Output the (X, Y) coordinate of the center of the cell containing the given text.  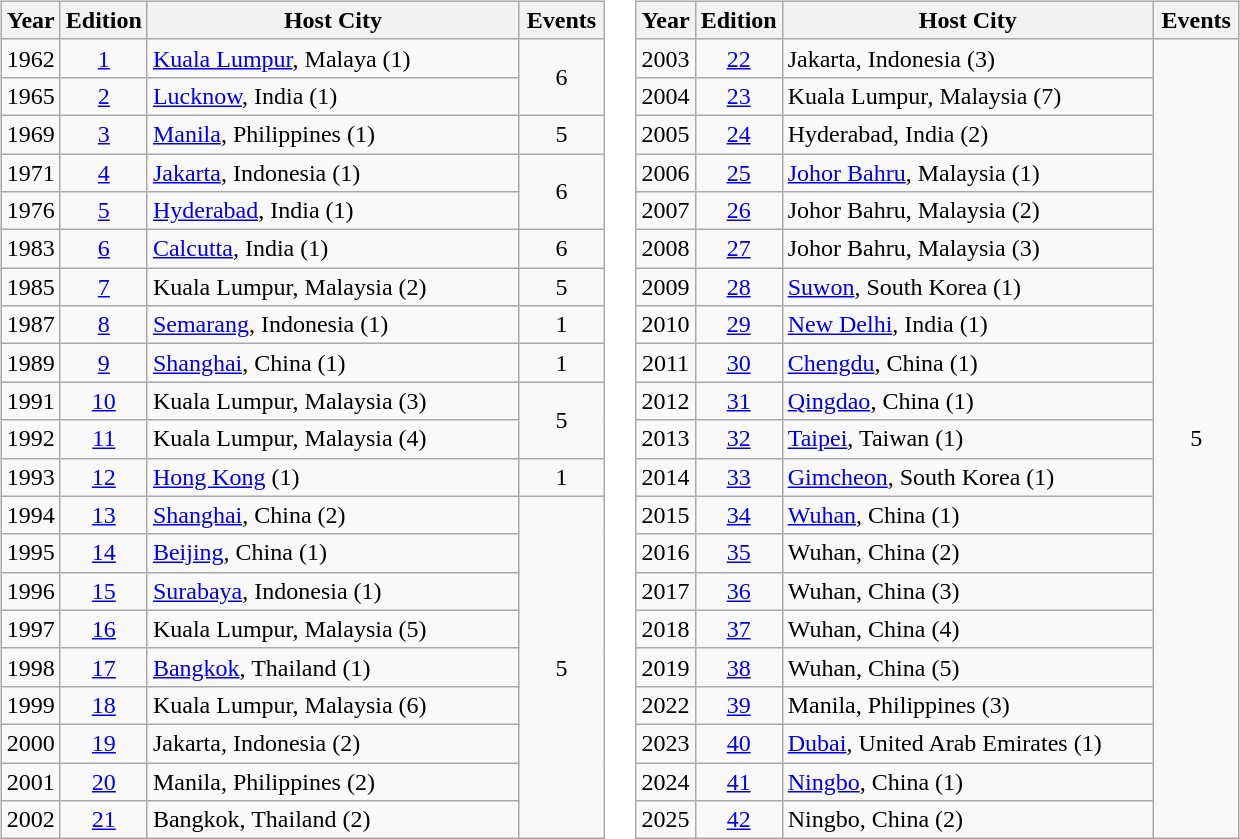
2016 (666, 553)
2015 (666, 515)
13 (104, 515)
2022 (666, 705)
34 (738, 515)
Suwon, South Korea (1) (968, 287)
Hong Kong (1) (332, 477)
Ningbo, China (2) (968, 820)
22 (738, 58)
Kuala Lumpur, Malaysia (5) (332, 629)
1987 (30, 325)
2009 (666, 287)
Manila, Philippines (1) (332, 134)
Beijing, China (1) (332, 553)
26 (738, 211)
Surabaya, Indonesia (1) (332, 591)
42 (738, 820)
2024 (666, 781)
2 (104, 96)
23 (738, 96)
2002 (30, 820)
1995 (30, 553)
1989 (30, 363)
16 (104, 629)
Taipei, Taiwan (1) (968, 439)
7 (104, 287)
28 (738, 287)
1998 (30, 667)
1994 (30, 515)
2007 (666, 211)
Shanghai, China (1) (332, 363)
40 (738, 743)
21 (104, 820)
14 (104, 553)
Calcutta, India (1) (332, 249)
2023 (666, 743)
25 (738, 173)
15 (104, 591)
1976 (30, 211)
Jakarta, Indonesia (1) (332, 173)
New Delhi, India (1) (968, 325)
1965 (30, 96)
2011 (666, 363)
2008 (666, 249)
1991 (30, 401)
Johor Bahru, Malaysia (3) (968, 249)
2017 (666, 591)
2006 (666, 173)
2025 (666, 820)
4 (104, 173)
38 (738, 667)
Kuala Lumpur, Malaysia (6) (332, 705)
Bangkok, Thailand (1) (332, 667)
29 (738, 325)
30 (738, 363)
2003 (666, 58)
11 (104, 439)
Wuhan, China (3) (968, 591)
Wuhan, China (2) (968, 553)
Hyderabad, India (1) (332, 211)
12 (104, 477)
2018 (666, 629)
2000 (30, 743)
9 (104, 363)
27 (738, 249)
1992 (30, 439)
1996 (30, 591)
1985 (30, 287)
3 (104, 134)
Wuhan, China (1) (968, 515)
2013 (666, 439)
Wuhan, China (4) (968, 629)
20 (104, 781)
Shanghai, China (2) (332, 515)
Wuhan, China (5) (968, 667)
1993 (30, 477)
8 (104, 325)
24 (738, 134)
2019 (666, 667)
1962 (30, 58)
2004 (666, 96)
Kuala Lumpur, Malaysia (2) (332, 287)
Lucknow, India (1) (332, 96)
2014 (666, 477)
Johor Bahru, Malaysia (1) (968, 173)
19 (104, 743)
41 (738, 781)
Manila, Philippines (2) (332, 781)
Jakarta, Indonesia (2) (332, 743)
2001 (30, 781)
2010 (666, 325)
10 (104, 401)
1997 (30, 629)
36 (738, 591)
2012 (666, 401)
32 (738, 439)
Gimcheon, South Korea (1) (968, 477)
33 (738, 477)
Jakarta, Indonesia (3) (968, 58)
Qingdao, China (1) (968, 401)
Kuala Lumpur, Malaysia (4) (332, 439)
17 (104, 667)
1999 (30, 705)
Dubai, United Arab Emirates (1) (968, 743)
31 (738, 401)
37 (738, 629)
Bangkok, Thailand (2) (332, 820)
Kuala Lumpur, Malaya (1) (332, 58)
2005 (666, 134)
Manila, Philippines (3) (968, 705)
1971 (30, 173)
Kuala Lumpur, Malaysia (7) (968, 96)
Johor Bahru, Malaysia (2) (968, 211)
Ningbo, China (1) (968, 781)
35 (738, 553)
18 (104, 705)
1969 (30, 134)
39 (738, 705)
Hyderabad, India (2) (968, 134)
Kuala Lumpur, Malaysia (3) (332, 401)
Chengdu, China (1) (968, 363)
1983 (30, 249)
Semarang, Indonesia (1) (332, 325)
